Scan for the cell matching the given text and deliver its (x, y) coordinate at center. 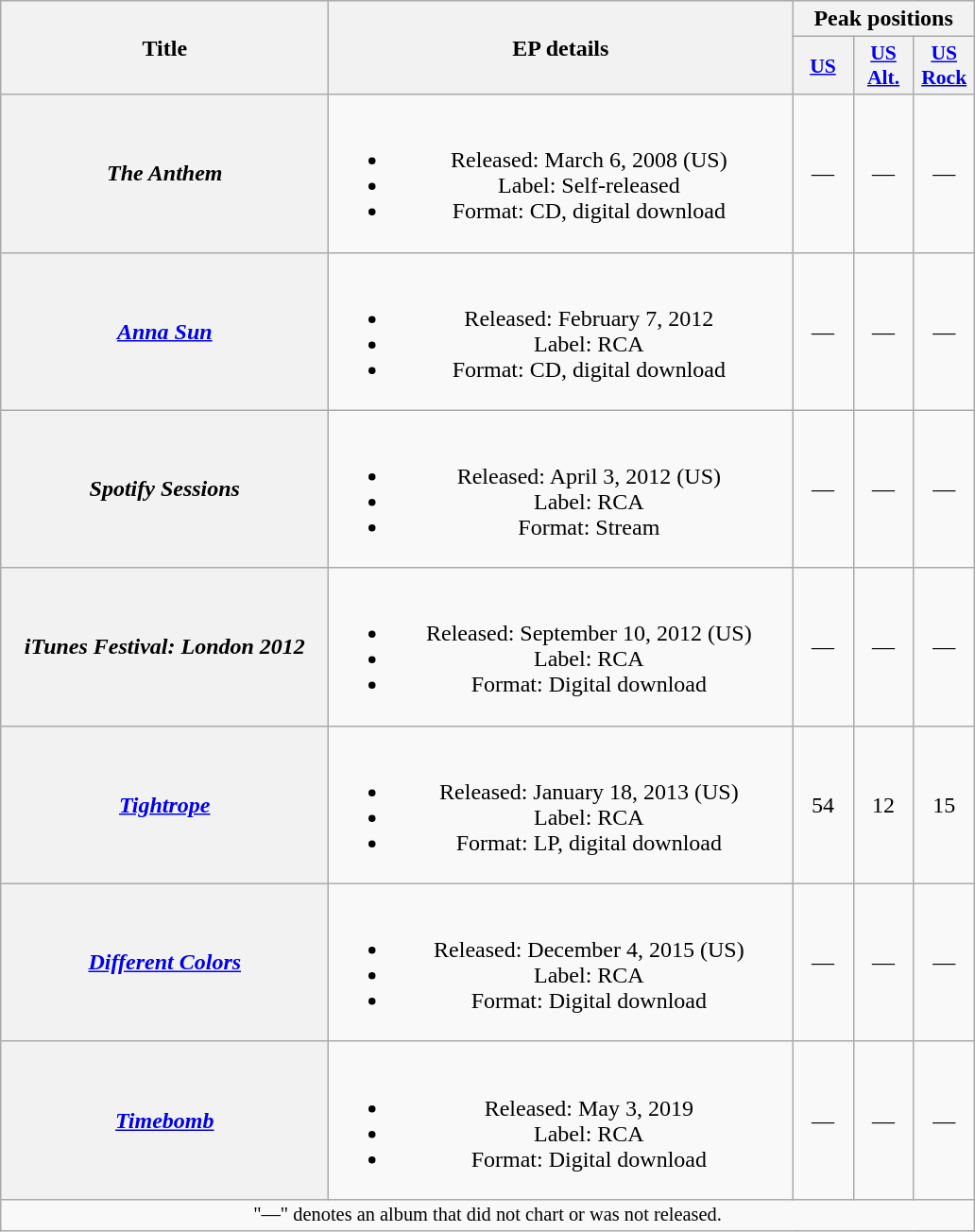
US Alt. (883, 66)
Released: January 18, 2013 (US)Label: RCAFormat: LP, digital download (561, 805)
The Anthem (164, 174)
Title (164, 47)
Released: May 3, 2019Label: RCAFormat: Digital download (561, 1121)
Anna Sun (164, 331)
Spotify Sessions (164, 489)
Tightrope (164, 805)
iTunes Festival: London 2012 (164, 646)
US (823, 66)
12 (883, 805)
Different Colors (164, 962)
54 (823, 805)
EP details (561, 47)
15 (944, 805)
US Rock (944, 66)
Released: March 6, 2008 (US)Label: Self-releasedFormat: CD, digital download (561, 174)
Released: December 4, 2015 (US)Label: RCAFormat: Digital download (561, 962)
Released: February 7, 2012Label: RCAFormat: CD, digital download (561, 331)
Released: September 10, 2012 (US)Label: RCAFormat: Digital download (561, 646)
"—" denotes an album that did not chart or was not released. (487, 1215)
Timebomb (164, 1121)
Peak positions (883, 19)
Released: April 3, 2012 (US)Label: RCAFormat: Stream (561, 489)
